Output the [x, y] coordinate of the center of the cell containing the given text.  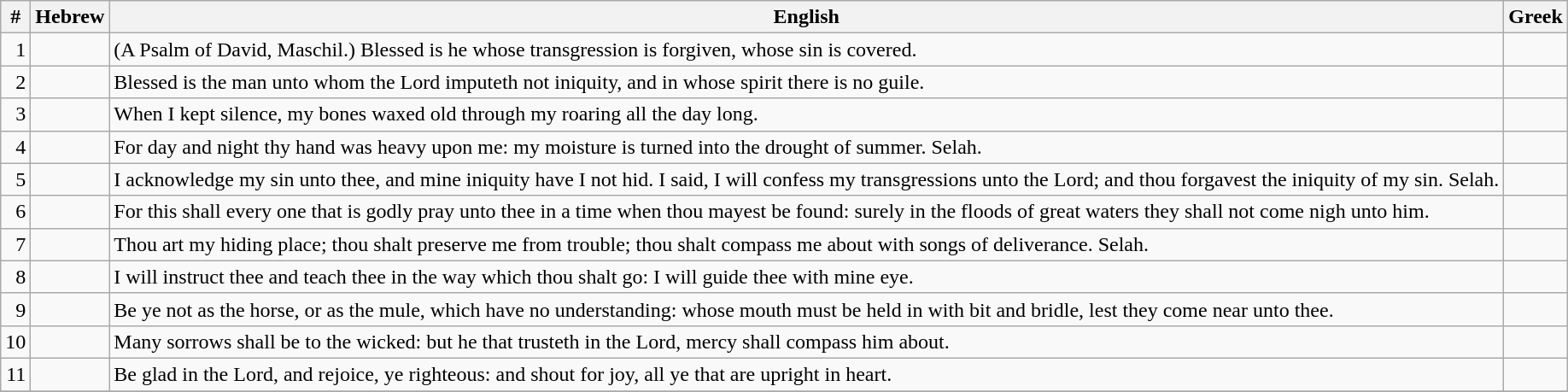
# [15, 17]
For day and night thy hand was heavy upon me: my moisture is turned into the drought of summer. Selah. [806, 147]
4 [15, 147]
1 [15, 50]
3 [15, 114]
5 [15, 179]
Thou art my hiding place; thou shalt preserve me from trouble; thou shalt compass me about with songs of deliverance. Selah. [806, 244]
Blessed is the man unto whom the Lord imputeth not iniquity, and in whose spirit there is no guile. [806, 82]
Be glad in the Lord, and rejoice, ye righteous: and shout for joy, all ye that are upright in heart. [806, 374]
When I kept silence, my bones waxed old through my roaring all the day long. [806, 114]
2 [15, 82]
9 [15, 309]
10 [15, 342]
(A Psalm of David, Maschil.) Blessed is he whose transgression is forgiven, whose sin is covered. [806, 50]
7 [15, 244]
English [806, 17]
11 [15, 374]
Greek [1536, 17]
Be ye not as the horse, or as the mule, which have no understanding: whose mouth must be held in with bit and bridle, lest they come near unto thee. [806, 309]
I will instruct thee and teach thee in the way which thou shalt go: I will guide thee with mine eye. [806, 277]
6 [15, 212]
8 [15, 277]
Hebrew [70, 17]
Many sorrows shall be to the wicked: but he that trusteth in the Lord, mercy shall compass him about. [806, 342]
